Output the [x, y] coordinate of the center of the cell containing the given text.  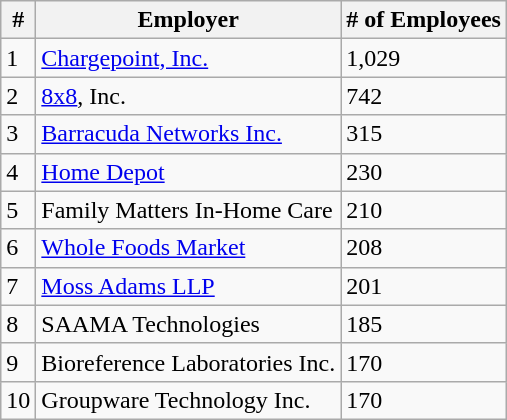
2 [18, 96]
Chargepoint, Inc. [188, 58]
Employer [188, 20]
208 [424, 248]
Barracuda Networks Inc. [188, 134]
230 [424, 172]
8 [18, 324]
7 [18, 286]
201 [424, 286]
Home Depot [188, 172]
Bioreference Laboratories Inc. [188, 362]
SAAMA Technologies [188, 324]
1,029 [424, 58]
Moss Adams LLP [188, 286]
4 [18, 172]
8x8, Inc. [188, 96]
6 [18, 248]
185 [424, 324]
210 [424, 210]
# of Employees [424, 20]
315 [424, 134]
# [18, 20]
1 [18, 58]
3 [18, 134]
742 [424, 96]
Groupware Technology Inc. [188, 400]
9 [18, 362]
10 [18, 400]
Whole Foods Market [188, 248]
5 [18, 210]
Family Matters In-Home Care [188, 210]
